Search for the cell housing the specified text and yield its [X, Y] center coordinate. 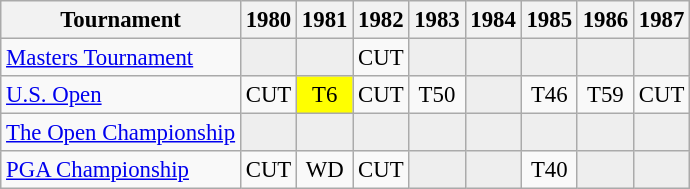
1980 [268, 20]
T59 [605, 95]
The Open Championship [121, 133]
1984 [493, 20]
Tournament [121, 20]
T50 [437, 95]
WD [325, 170]
1985 [549, 20]
U.S. Open [121, 95]
1981 [325, 20]
T40 [549, 170]
T46 [549, 95]
1983 [437, 20]
1987 [661, 20]
PGA Championship [121, 170]
1982 [381, 20]
1986 [605, 20]
T6 [325, 95]
Masters Tournament [121, 58]
